Detect which cell encompasses the target text, then output its (x, y) center coordinate. 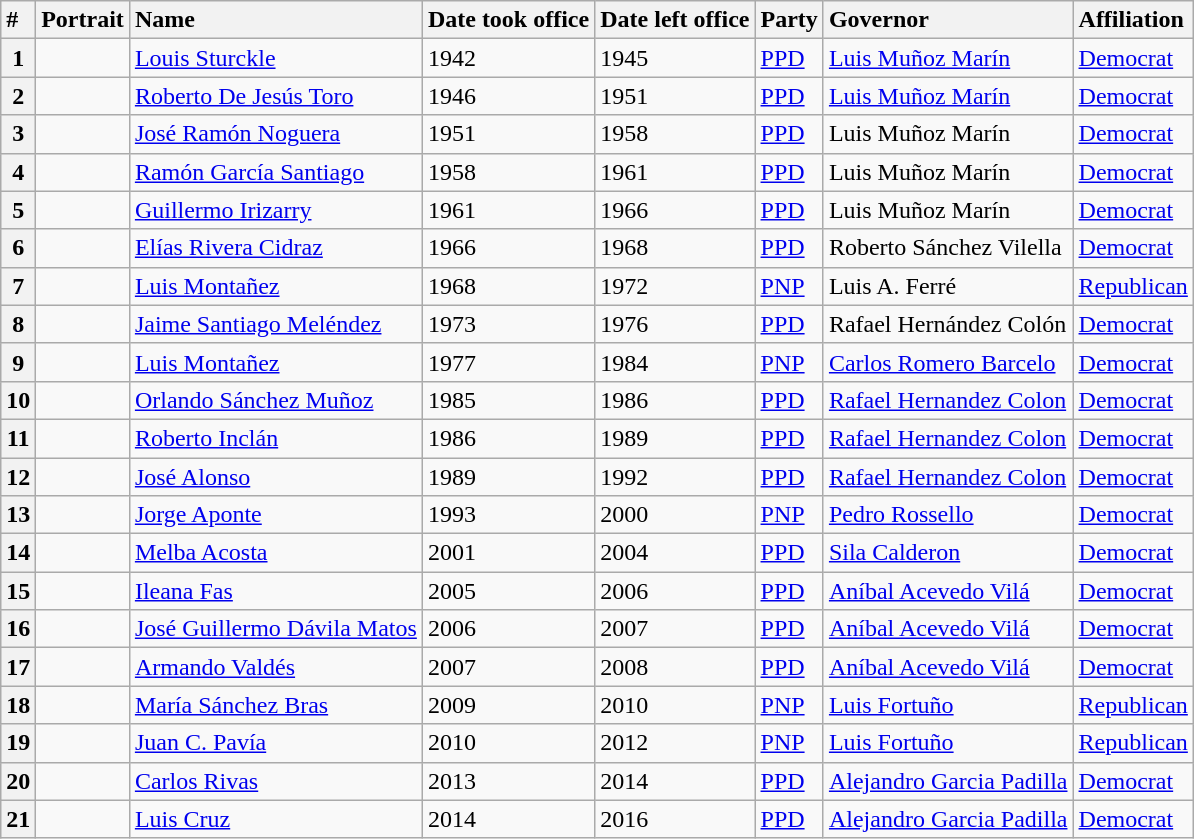
12 (18, 477)
13 (18, 515)
11 (18, 438)
Governor (948, 20)
18 (18, 705)
1942 (508, 58)
Luis A. Ferré (948, 286)
8 (18, 324)
# (18, 20)
Roberto De Jesús Toro (276, 96)
Orlando Sánchez Muñoz (276, 400)
1977 (508, 362)
Roberto Inclán (276, 438)
2001 (508, 553)
Carlos Romero Barcelo (948, 362)
21 (18, 819)
Rafael Hernández Colón (948, 324)
1993 (508, 515)
Portrait (83, 20)
Date left office (675, 20)
José Alonso (276, 477)
Affiliation (1133, 20)
Jaime Santiago Meléndez (276, 324)
1972 (675, 286)
2 (18, 96)
José Ramón Noguera (276, 134)
Ramón García Santiago (276, 172)
2016 (675, 819)
María Sánchez Bras (276, 705)
1984 (675, 362)
9 (18, 362)
Louis Sturckle (276, 58)
2004 (675, 553)
4 (18, 172)
Roberto Sánchez Vilella (948, 248)
5 (18, 210)
Sila Calderon (948, 553)
Pedro Rossello (948, 515)
Jorge Aponte (276, 515)
14 (18, 553)
Carlos Rivas (276, 781)
Date took office (508, 20)
2013 (508, 781)
2008 (675, 667)
6 (18, 248)
19 (18, 743)
2012 (675, 743)
Melba Acosta (276, 553)
17 (18, 667)
15 (18, 591)
Armando Valdés (276, 667)
16 (18, 629)
Party (789, 20)
7 (18, 286)
1992 (675, 477)
José Guillermo Dávila Matos (276, 629)
2009 (508, 705)
Elías Rivera Cidraz (276, 248)
1 (18, 58)
Luis Cruz (276, 819)
3 (18, 134)
1973 (508, 324)
1985 (508, 400)
10 (18, 400)
1976 (675, 324)
1945 (675, 58)
Name (276, 20)
20 (18, 781)
1946 (508, 96)
Guillermo Irizarry (276, 210)
Ileana Fas (276, 591)
Juan C. Pavía (276, 743)
2000 (675, 515)
2005 (508, 591)
